Return the [x, y] coordinate for the center point of the cell that contains the specified text.  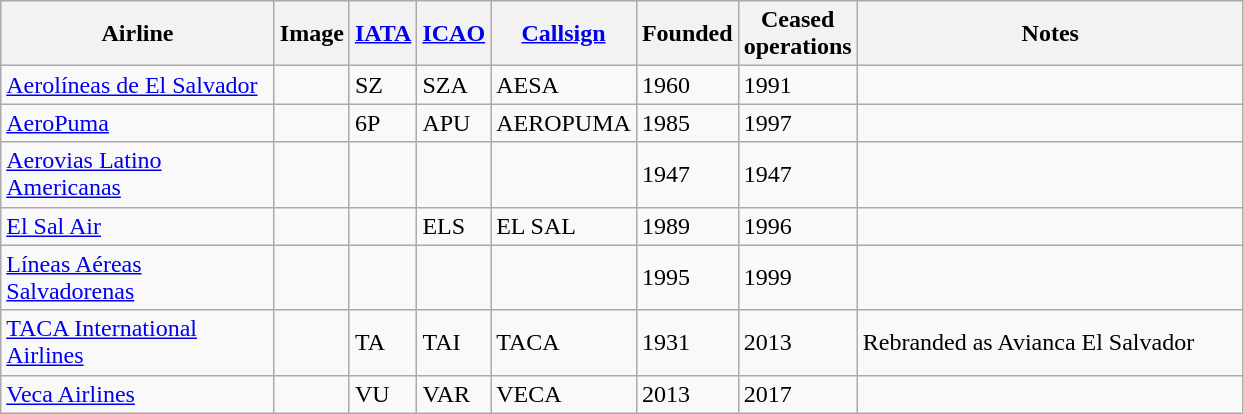
Rebranded as Avianca El Salvador [1050, 342]
Ceasedoperations [798, 34]
1989 [687, 226]
1995 [687, 278]
Notes [1050, 34]
1931 [687, 342]
1999 [798, 278]
Callsign [564, 34]
Líneas Aéreas Salvadorenas [138, 278]
SZA [454, 85]
SZ [383, 85]
AESA [564, 85]
IATA [383, 34]
1997 [798, 123]
1960 [687, 85]
TA [383, 342]
TACA [564, 342]
1996 [798, 226]
TACA International Airlines [138, 342]
6P [383, 123]
VU [383, 394]
APU [454, 123]
El Sal Air [138, 226]
TAI [454, 342]
2017 [798, 394]
Image [312, 34]
1991 [798, 85]
VAR [454, 394]
ELS [454, 226]
AeroPuma [138, 123]
Aerovias Latino Americanas [138, 174]
1985 [687, 123]
VECA [564, 394]
ICAO [454, 34]
Airline [138, 34]
Founded [687, 34]
Veca Airlines [138, 394]
AEROPUMA [564, 123]
EL SAL [564, 226]
Aerolíneas de El Salvador [138, 85]
